From the cell containing the given text, extract its center point as (x, y) coordinate. 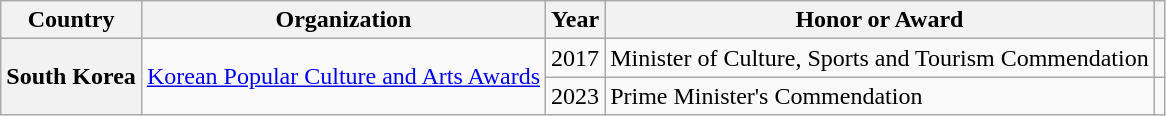
Country (72, 20)
Prime Minister's Commendation (880, 96)
Korean Popular Culture and Arts Awards (343, 77)
Year (576, 20)
2023 (576, 96)
Honor or Award (880, 20)
South Korea (72, 77)
Minister of Culture, Sports and Tourism Commendation (880, 58)
2017 (576, 58)
Organization (343, 20)
